Scan for the cell matching the given text and deliver its (x, y) coordinate at center. 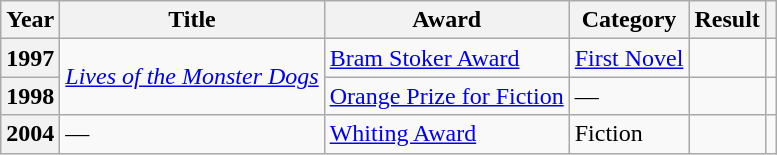
Title (192, 20)
Orange Prize for Fiction (446, 96)
1998 (30, 96)
Category (629, 20)
First Novel (629, 58)
Year (30, 20)
Bram Stoker Award (446, 58)
Fiction (629, 134)
Award (446, 20)
2004 (30, 134)
Result (727, 20)
1997 (30, 58)
Lives of the Monster Dogs (192, 77)
Whiting Award (446, 134)
